Search for the cell housing the specified text and yield its [X, Y] center coordinate. 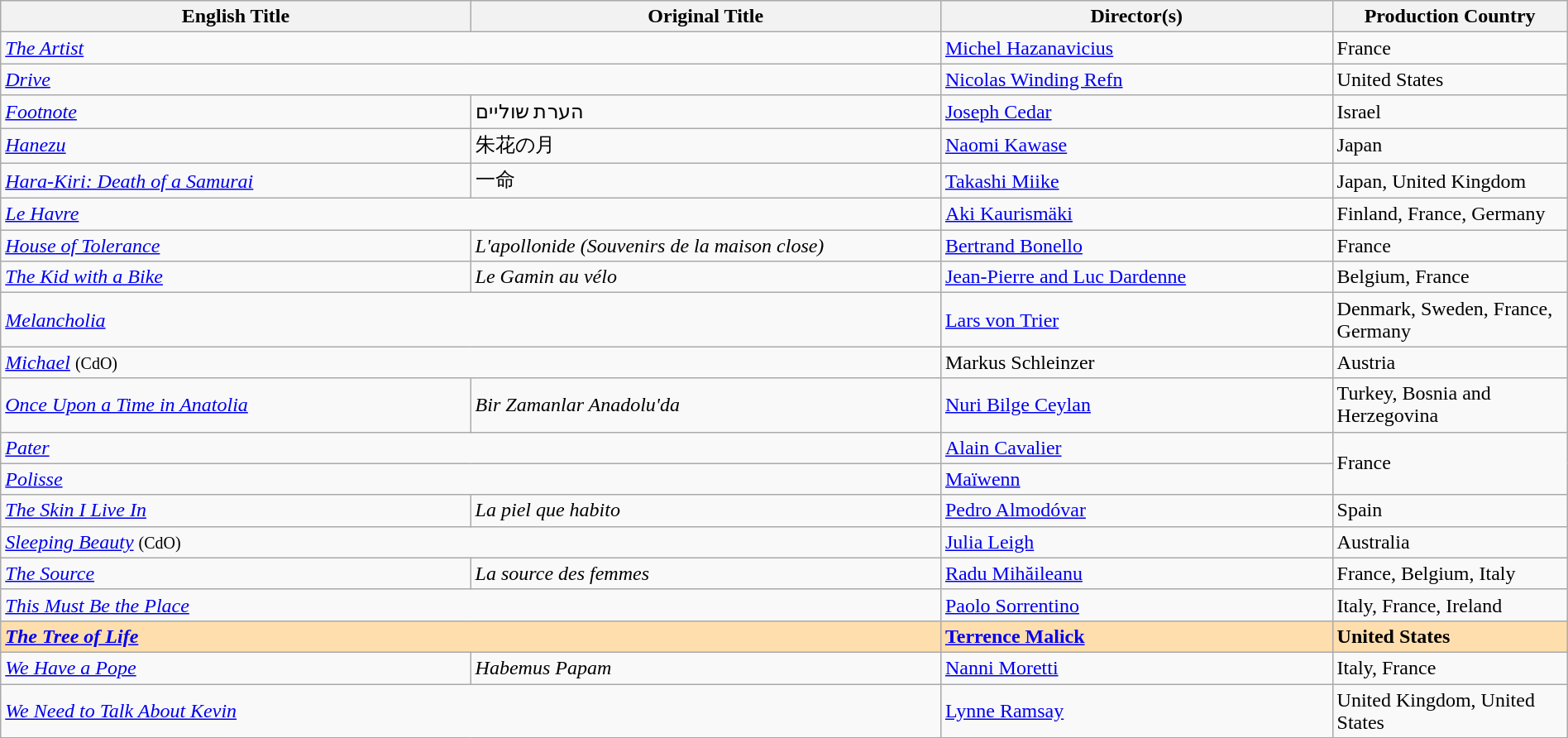
Once Upon a Time in Anatolia [236, 405]
This Must Be the Place [471, 605]
Bir Zamanlar Anadolu'da [705, 405]
Naomi Kawase [1136, 146]
Original Title [705, 17]
Pater [471, 448]
Michael (CdO) [471, 362]
The Tree of Life [471, 636]
The Skin I Live In [236, 510]
Radu Mihăileanu [1136, 573]
Nanni Moretti [1136, 668]
הערת שוליים [705, 112]
Joseph Cedar [1136, 112]
Paolo Sorrentino [1136, 605]
Australia [1450, 542]
Sleeping Beauty (CdO) [471, 542]
Maïwenn [1136, 479]
La piel que habito [705, 510]
United Kingdom, United States [1450, 710]
Polisse [471, 479]
Terrence Malick [1136, 636]
朱花の月 [705, 146]
Markus Schleinzer [1136, 362]
Turkey, Bosnia and Herzegovina [1450, 405]
The Source [236, 573]
The Artist [471, 48]
Production Country [1450, 17]
Finland, France, Germany [1450, 214]
Spain [1450, 510]
We Need to Talk About Kevin [471, 710]
一命 [705, 180]
English Title [236, 17]
Japan [1450, 146]
Le Gamin au vélo [705, 277]
Footnote [236, 112]
Aki Kaurismäki [1136, 214]
Drive [471, 79]
Israel [1450, 112]
Italy, France, Ireland [1450, 605]
Hanezu [236, 146]
Nicolas Winding Refn [1136, 79]
Nuri Bilge Ceylan [1136, 405]
Austria [1450, 362]
Alain Cavalier [1136, 448]
Hara-Kiri: Death of a Samurai [236, 180]
Lars von Trier [1136, 319]
Director(s) [1136, 17]
Italy, France [1450, 668]
House of Tolerance [236, 246]
Bertrand Bonello [1136, 246]
Michel Hazanavicius [1136, 48]
Pedro Almodóvar [1136, 510]
Jean-Pierre and Luc Dardenne [1136, 277]
We Have a Pope [236, 668]
Le Havre [471, 214]
Takashi Miike [1136, 180]
The Kid with a Bike [236, 277]
Belgium, France [1450, 277]
Japan, United Kingdom [1450, 180]
Lynne Ramsay [1136, 710]
Julia Leigh [1136, 542]
Melancholia [471, 319]
France, Belgium, Italy [1450, 573]
L'apollonide (Souvenirs de la maison close) [705, 246]
La source des femmes [705, 573]
Denmark, Sweden, France, Germany [1450, 319]
Habemus Papam [705, 668]
